Return [X, Y] of the center of cell containing provided text 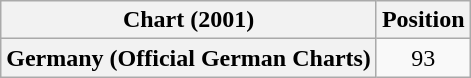
Position [423, 20]
Chart (2001) [189, 20]
93 [423, 58]
Germany (Official German Charts) [189, 58]
